From the cell containing the given text, extract its center point as (x, y) coordinate. 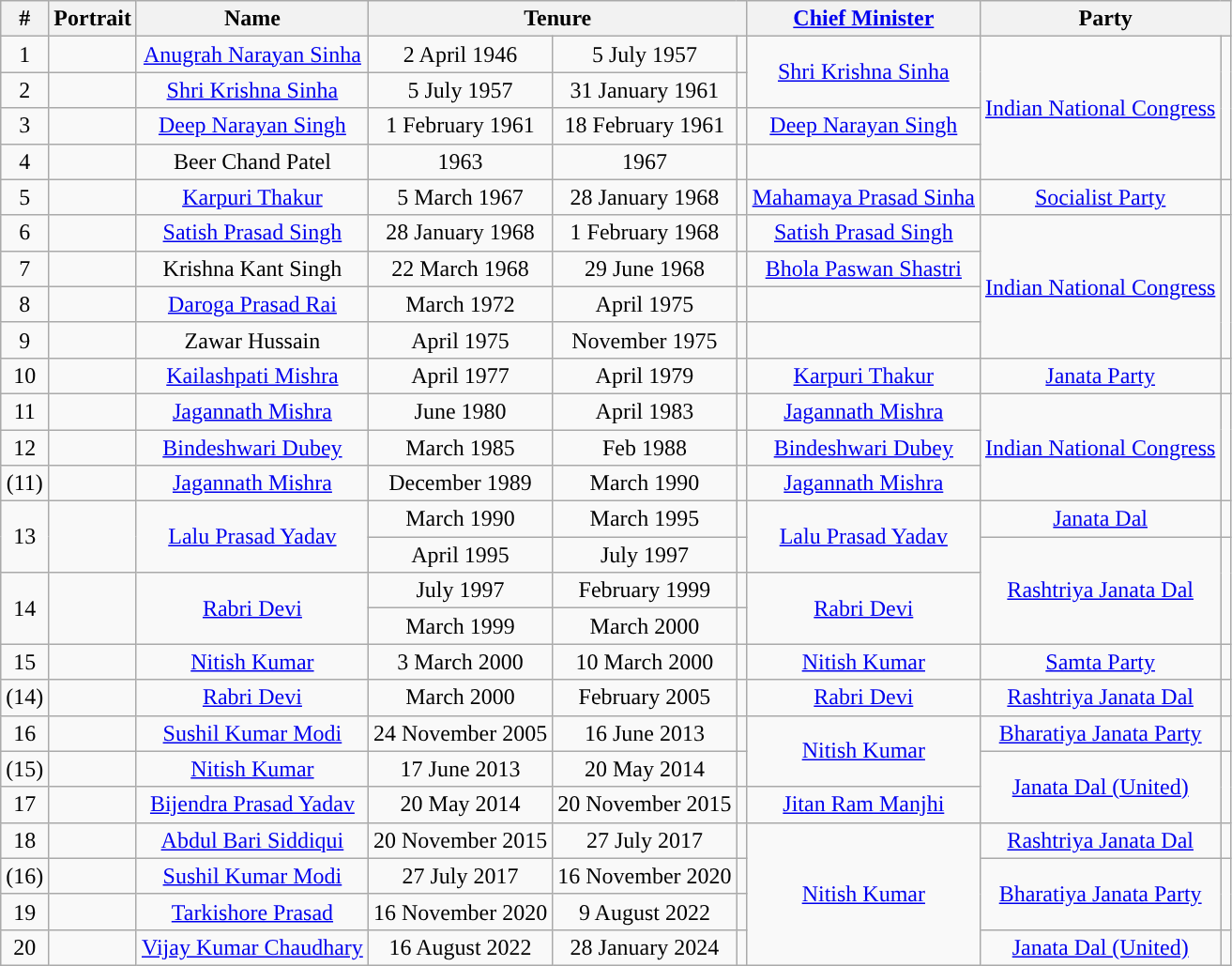
Vijay Kumar Chaudhary (251, 947)
(14) (24, 698)
March 1972 (460, 304)
Mahamaya Prasad Sinha (863, 197)
Feb 1988 (645, 448)
June 1980 (460, 411)
Kailashpati Mishra (251, 376)
16 (24, 733)
4 (24, 161)
Party (1105, 19)
Samta Party (1100, 662)
Chief Minister (863, 19)
April 1979 (645, 376)
Socialist Party (1100, 197)
24 November 2005 (460, 733)
Bhola Paswan Shastri (863, 268)
7 (24, 268)
3 March 2000 (460, 662)
1963 (460, 161)
16 August 2022 (460, 947)
Janata Party (1100, 376)
9 August 2022 (645, 912)
Krishna Kant Singh (251, 268)
17 June 2013 (460, 769)
28 January 2024 (645, 947)
19 (24, 912)
March 1995 (645, 519)
Tarkishore Prasad (251, 912)
Tenure (557, 19)
(15) (24, 769)
Beer Chand Patel (251, 161)
Name (251, 19)
April 1995 (460, 555)
10 (24, 376)
1 (24, 54)
1967 (645, 161)
31 January 1961 (645, 90)
5 (24, 197)
14 (24, 608)
Abdul Bari Siddiqui (251, 840)
10 March 2000 (645, 662)
February 1999 (645, 590)
2 April 1946 (460, 54)
1 February 1968 (645, 233)
16 June 2013 (645, 733)
April 1983 (645, 411)
22 March 1968 (460, 268)
Zawar Hussain (251, 340)
6 (24, 233)
Bijendra Prasad Yadav (251, 805)
13 (24, 537)
20 (24, 947)
April 1977 (460, 376)
2 (24, 90)
5 March 1967 (460, 197)
15 (24, 662)
8 (24, 304)
November 1975 (645, 340)
17 (24, 805)
Janata Dal (1100, 519)
March 1999 (460, 626)
(11) (24, 483)
29 June 1968 (645, 268)
12 (24, 448)
3 (24, 126)
February 2005 (645, 698)
18 February 1961 (645, 126)
Jitan Ram Manjhi (863, 805)
(16) (24, 876)
Anugrah Narayan Sinha (251, 54)
December 1989 (460, 483)
# (24, 19)
Portrait (93, 19)
9 (24, 340)
Daroga Prasad Rai (251, 304)
1 February 1961 (460, 126)
March 1985 (460, 448)
11 (24, 411)
18 (24, 840)
